Output the [X, Y] coordinate of the center of the cell containing the given text.  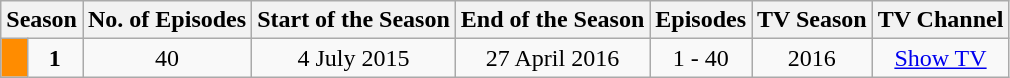
End of the Season [552, 20]
No. of Episodes [166, 20]
Show TV [940, 58]
Episodes [701, 20]
1 - 40 [701, 58]
27 April 2016 [552, 58]
Start of the Season [354, 20]
2016 [812, 58]
40 [166, 58]
Season [42, 20]
TV Season [812, 20]
4 July 2015 [354, 58]
1 [54, 58]
TV Channel [940, 20]
